Return the [x, y] coordinate for the center point of the cell that contains the specified text.  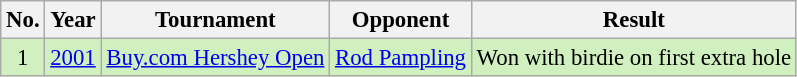
1 [23, 58]
Won with birdie on first extra hole [634, 58]
Buy.com Hershey Open [216, 58]
Year [73, 20]
Rod Pampling [401, 58]
2001 [73, 58]
No. [23, 20]
Result [634, 20]
Tournament [216, 20]
Opponent [401, 20]
